Determine the (X, Y) coordinate at the center of the cell enclosing the given text.  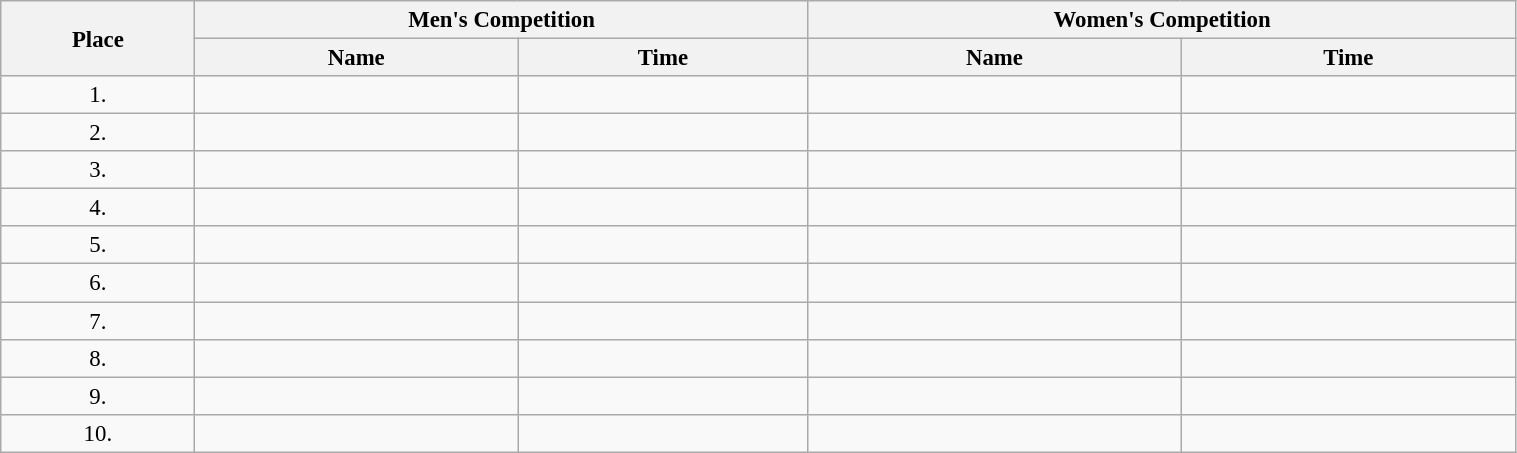
2. (98, 133)
Women's Competition (1162, 20)
Men's Competition (502, 20)
4. (98, 208)
6. (98, 283)
Place (98, 38)
8. (98, 358)
10. (98, 433)
9. (98, 396)
1. (98, 95)
7. (98, 321)
5. (98, 245)
3. (98, 170)
